Capture the cell that displays the provided text and extract its [X, Y] central coordinate. 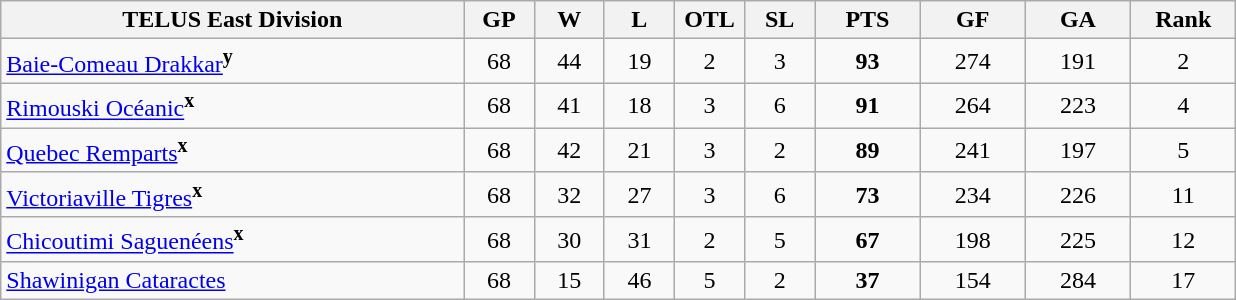
226 [1078, 194]
191 [1078, 62]
Baie-Comeau Drakkary [232, 62]
91 [868, 106]
154 [972, 281]
12 [1184, 240]
GF [972, 20]
30 [569, 240]
Rank [1184, 20]
44 [569, 62]
Quebec Rempartsx [232, 150]
OTL [709, 20]
198 [972, 240]
Victoriaville Tigresx [232, 194]
19 [639, 62]
27 [639, 194]
223 [1078, 106]
264 [972, 106]
15 [569, 281]
241 [972, 150]
SL [780, 20]
234 [972, 194]
TELUS East Division [232, 20]
32 [569, 194]
73 [868, 194]
42 [569, 150]
89 [868, 150]
PTS [868, 20]
37 [868, 281]
274 [972, 62]
Shawinigan Cataractes [232, 281]
GA [1078, 20]
11 [1184, 194]
4 [1184, 106]
284 [1078, 281]
197 [1078, 150]
Rimouski Océanicx [232, 106]
18 [639, 106]
W [569, 20]
L [639, 20]
41 [569, 106]
31 [639, 240]
21 [639, 150]
Chicoutimi Saguenéensx [232, 240]
17 [1184, 281]
225 [1078, 240]
93 [868, 62]
46 [639, 281]
67 [868, 240]
GP [499, 20]
